Detect which cell encompasses the target text, then output its (x, y) center coordinate. 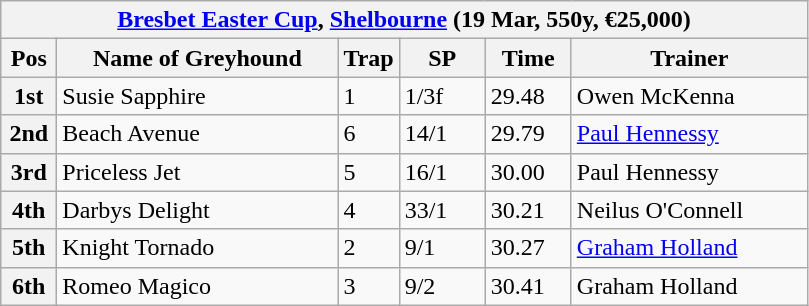
Knight Tornado (198, 248)
Owen McKenna (689, 96)
Beach Avenue (198, 134)
2nd (29, 134)
SP (442, 58)
9/1 (442, 248)
29.48 (528, 96)
33/1 (442, 210)
30.21 (528, 210)
Trap (368, 58)
Romeo Magico (198, 286)
1st (29, 96)
Darbys Delight (198, 210)
Priceless Jet (198, 172)
9/2 (442, 286)
5 (368, 172)
30.41 (528, 286)
6th (29, 286)
30.00 (528, 172)
4 (368, 210)
14/1 (442, 134)
16/1 (442, 172)
3 (368, 286)
Name of Greyhound (198, 58)
29.79 (528, 134)
3rd (29, 172)
Pos (29, 58)
Trainer (689, 58)
30.27 (528, 248)
2 (368, 248)
Bresbet Easter Cup, Shelbourne (19 Mar, 550y, €25,000) (404, 20)
Susie Sapphire (198, 96)
4th (29, 210)
1 (368, 96)
5th (29, 248)
Neilus O'Connell (689, 210)
Time (528, 58)
1/3f (442, 96)
6 (368, 134)
